Detect which cell encompasses the target text, then output its (X, Y) center coordinate. 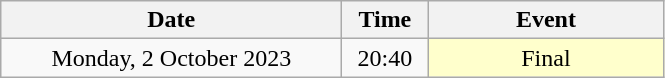
Event (546, 20)
Time (385, 20)
Date (172, 20)
Monday, 2 October 2023 (172, 58)
Final (546, 58)
20:40 (385, 58)
